Locate the cell with the specified text and output its (x, y) center coordinate. 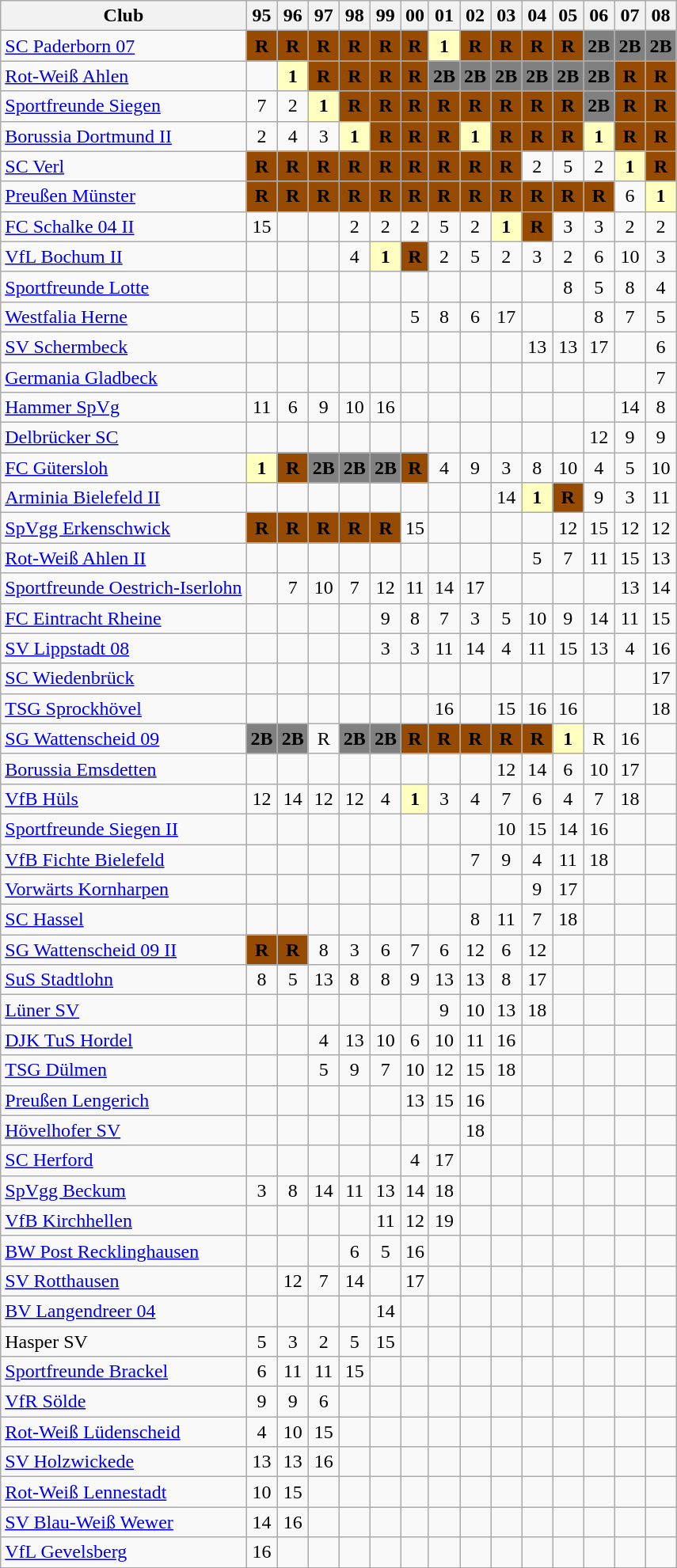
Club (124, 16)
Vorwärts Kornharpen (124, 890)
VfR Sölde (124, 1402)
SC Hassel (124, 920)
06 (599, 16)
01 (443, 16)
07 (630, 16)
Germania Gladbeck (124, 378)
BW Post Recklinghausen (124, 1251)
VfB Fichte Bielefeld (124, 859)
VfL Bochum II (124, 256)
Sportfreunde Oestrich-Iserlohn (124, 588)
DJK TuS Hordel (124, 1040)
Preußen Lengerich (124, 1100)
SpVgg Beckum (124, 1190)
Preußen Münster (124, 196)
FC Schalke 04 II (124, 226)
SG Wattenscheid 09 (124, 738)
SV Holzwickede (124, 1462)
SV Schermbeck (124, 347)
SV Blau-Weiß Wewer (124, 1522)
Sportfreunde Siegen (124, 106)
Rot-Weiß Ahlen (124, 76)
96 (293, 16)
SpVgg Erkenschwick (124, 528)
00 (415, 16)
Rot-Weiß Lennestadt (124, 1492)
SC Wiedenbrück (124, 678)
19 (443, 1221)
05 (569, 16)
03 (507, 16)
98 (355, 16)
FC Eintracht Rheine (124, 618)
SV Lippstadt 08 (124, 648)
Rot-Weiß Ahlen II (124, 558)
TSG Dülmen (124, 1070)
Sportfreunde Brackel (124, 1372)
TSG Sprockhövel (124, 708)
Hammer SpVg (124, 408)
SG Wattenscheid 09 II (124, 950)
VfB Kirchhellen (124, 1221)
99 (385, 16)
Delbrücker SC (124, 438)
97 (323, 16)
Arminia Bielefeld II (124, 498)
Lüner SV (124, 1010)
SV Rotthausen (124, 1281)
Hasper SV (124, 1342)
Rot-Weiß Lüdenscheid (124, 1432)
SC Verl (124, 166)
04 (537, 16)
Sportfreunde Siegen II (124, 829)
Borussia Emsdetten (124, 769)
Sportfreunde Lotte (124, 287)
SuS Stadtlohn (124, 980)
VfL Gevelsberg (124, 1552)
Westfalia Herne (124, 317)
SC Paderborn 07 (124, 46)
08 (660, 16)
SC Herford (124, 1160)
Borussia Dortmund II (124, 136)
VfB Hüls (124, 799)
FC Gütersloh (124, 468)
BV Langendreer 04 (124, 1311)
95 (261, 16)
Hövelhofer SV (124, 1130)
02 (475, 16)
